Detect which cell encompasses the target text, then output its (x, y) center coordinate. 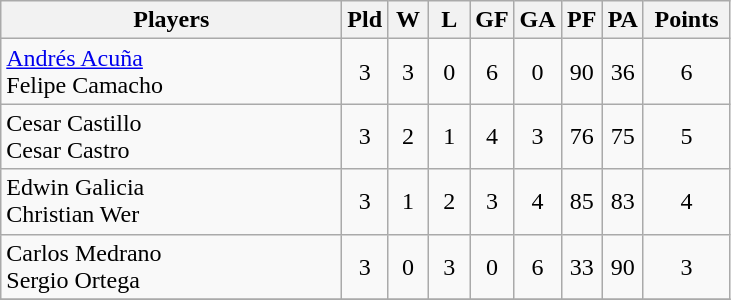
Points (686, 20)
Carlos Medrano Sergio Ortega (172, 266)
GA (538, 20)
Edwin Galicia Christian Wer (172, 202)
83 (622, 202)
PA (622, 20)
36 (622, 72)
75 (622, 136)
85 (582, 202)
Andrés Acuña Felipe Camacho (172, 72)
76 (582, 136)
Pld (365, 20)
33 (582, 266)
5 (686, 136)
PF (582, 20)
Cesar Castillo Cesar Castro (172, 136)
W (408, 20)
L (450, 20)
Players (172, 20)
GF (492, 20)
